Identify which cell holds the provided text, then report its (x, y) central coordinate. 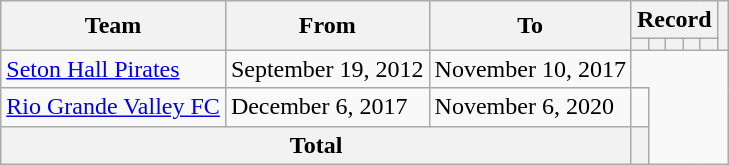
September 19, 2012 (327, 69)
Rio Grande Valley FC (114, 107)
To (530, 26)
December 6, 2017 (327, 107)
November 6, 2020 (530, 107)
Total (316, 145)
Seton Hall Pirates (114, 69)
Record (674, 20)
Team (114, 26)
November 10, 2017 (530, 69)
From (327, 26)
